Scan for the cell matching the given text and deliver its (x, y) coordinate at center. 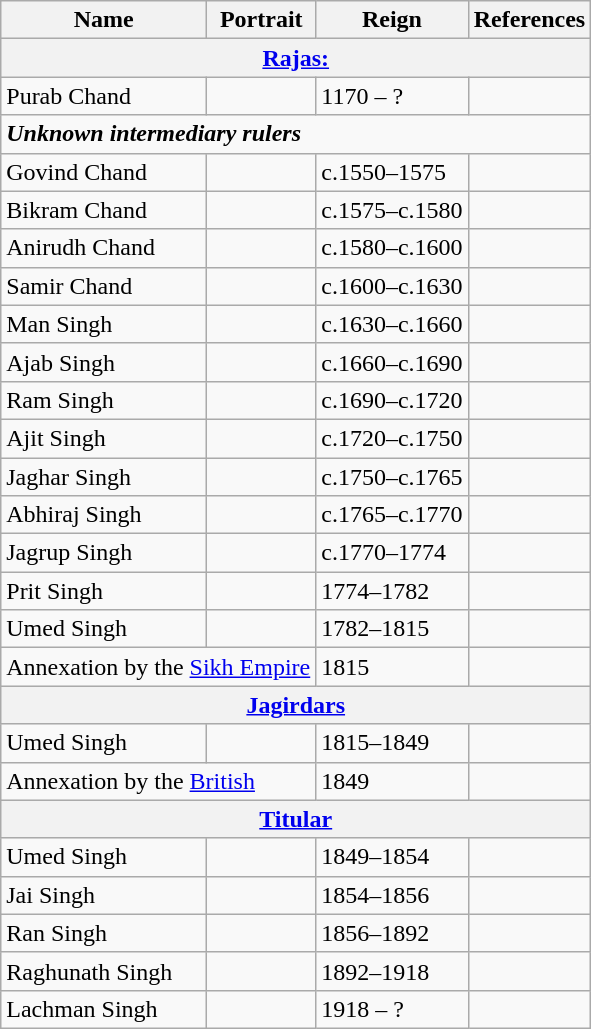
Annexation by the British (158, 781)
Purab Chand (104, 96)
Bikram Chand (104, 210)
c.1660–c.1690 (392, 362)
Lachman Singh (104, 1009)
1815 (392, 667)
Portrait (262, 20)
c.1600–c.1630 (392, 286)
Name (104, 20)
Ram Singh (104, 400)
Govind Chand (104, 172)
Ajab Singh (104, 362)
c.1690–c.1720 (392, 400)
Reign (392, 20)
c.1750–c.1765 (392, 477)
References (530, 20)
Prit Singh (104, 591)
Ajit Singh (104, 438)
Unknown intermediary rulers (296, 134)
c.1770–1774 (392, 553)
Rajas: (296, 58)
1782–1815 (392, 629)
1849–1854 (392, 857)
Jagrup Singh (104, 553)
1849 (392, 781)
c.1580–c.1600 (392, 248)
Jai Singh (104, 895)
Jagirdars (296, 705)
1170 – ? (392, 96)
c.1765–c.1770 (392, 515)
1815–1849 (392, 743)
c.1575–c.1580 (392, 210)
Anirudh Chand (104, 248)
Raghunath Singh (104, 971)
Ran Singh (104, 933)
Samir Chand (104, 286)
1854–1856 (392, 895)
1856–1892 (392, 933)
Jaghar Singh (104, 477)
Abhiraj Singh (104, 515)
1892–1918 (392, 971)
1918 – ? (392, 1009)
Titular (296, 819)
1774–1782 (392, 591)
c.1630–c.1660 (392, 324)
Annexation by the Sikh Empire (158, 667)
c.1720–c.1750 (392, 438)
c.1550–1575 (392, 172)
Man Singh (104, 324)
